Return the (X, Y) coordinate for the center point of the cell that contains the specified text.  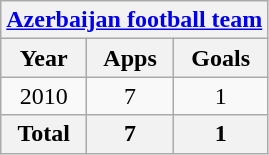
Apps (130, 58)
Total (44, 134)
2010 (44, 96)
Year (44, 58)
Azerbaijan football team (134, 20)
Goals (221, 58)
